From the cell containing the given text, extract its center point as [X, Y] coordinate. 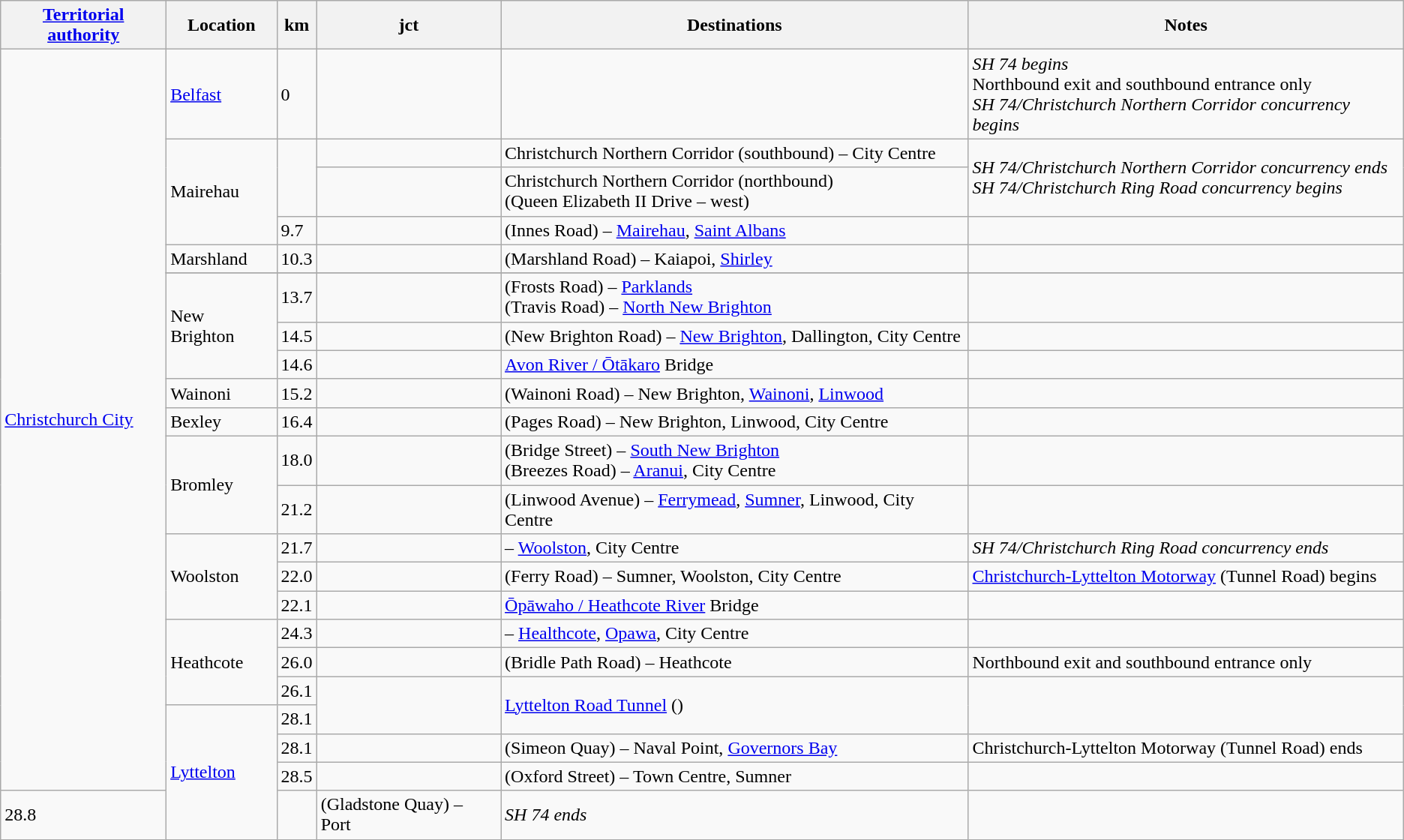
New Brighton [222, 325]
(Gladstone Quay) – Port [408, 814]
(Oxford Street) – Town Centre, Sumner [735, 776]
Belfast [222, 94]
Heathcote [222, 662]
(Bridge Street) – South New Brighton (Breezes Road) – Aranui, City Centre [735, 460]
(Ferry Road) – Sumner, Woolston, City Centre [735, 577]
Destinations [735, 25]
26.0 [297, 662]
16.4 [297, 421]
Bromley [222, 484]
14.5 [297, 336]
22.0 [297, 577]
Christchurch City [84, 420]
Bexley [222, 421]
Christchurch Northern Corridor (northbound)(Queen Elizabeth II Drive – west) [735, 192]
km [297, 25]
21.7 [297, 548]
Marshland [222, 259]
Location [222, 25]
Mairehau [222, 192]
– Woolston, City Centre [735, 548]
14.6 [297, 364]
Territorial authority [84, 25]
SH 74/Christchurch Northern Corridor concurrency endsSH 74/Christchurch Ring Road concurrency begins [1186, 177]
Notes [1186, 25]
(Innes Road) – Mairehau, Saint Albans [735, 230]
(Wainoni Road) – New Brighton, Wainoni, Linwood [735, 393]
Lyttelton Road Tunnel () [735, 705]
Christchurch-Lyttelton Motorway (Tunnel Road) ends [1186, 748]
jct [408, 25]
Avon River / Ōtākaro Bridge [735, 364]
15.2 [297, 393]
Northbound exit and southbound entrance only [1186, 662]
Wainoni [222, 393]
(Bridle Path Road) – Heathcote [735, 662]
(Simeon Quay) – Naval Point, Governors Bay [735, 748]
10.3 [297, 259]
Woolston [222, 577]
(Frosts Road) – Parklands (Travis Road) – North New Brighton [735, 297]
28.8 [84, 814]
Christchurch-Lyttelton Motorway (Tunnel Road) begins [1186, 577]
26.1 [297, 691]
18.0 [297, 460]
21.2 [297, 508]
SH 74 begins Northbound exit and southbound entrance onlySH 74/Christchurch Northern Corridor concurrency begins [1186, 94]
SH 74/Christchurch Ring Road concurrency ends [1186, 548]
Christchurch Northern Corridor (southbound) – City Centre [735, 153]
(Pages Road) – New Brighton, Linwood, City Centre [735, 421]
13.7 [297, 297]
(New Brighton Road) – New Brighton, Dallington, City Centre [735, 336]
Lyttelton [222, 772]
24.3 [297, 634]
0 [297, 94]
– Healthcote, Opawa, City Centre [735, 634]
SH 74 ends [735, 814]
Ōpāwaho / Heathcote River Bridge [735, 605]
22.1 [297, 605]
(Marshland Road) – Kaiapoi, Shirley [735, 259]
(Linwood Avenue) – Ferrymead, Sumner, Linwood, City Centre [735, 508]
28.5 [297, 776]
9.7 [297, 230]
